Pinpoint the cell where the given text exists, returning its [X, Y] midpoint coordinate. 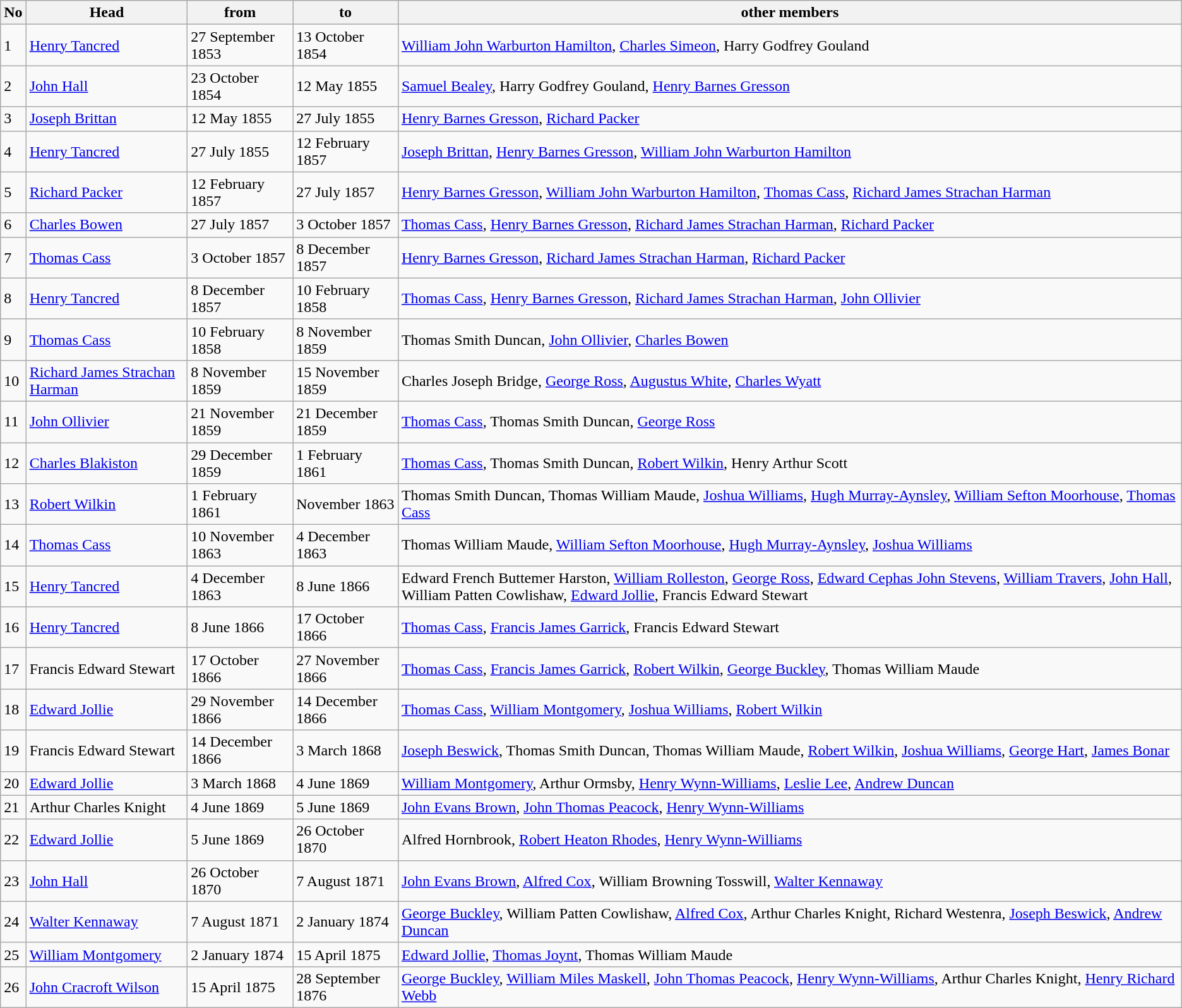
10 [13, 380]
3 [13, 119]
7 [13, 258]
24 [13, 922]
21 November 1859 [240, 422]
8 [13, 298]
13 [13, 504]
Henry Barnes Gresson, Richard Packer [789, 119]
Henry Barnes Gresson, Richard James Strachan Harman, Richard Packer [789, 258]
18 [13, 710]
14 [13, 546]
21 [13, 807]
Richard James Strachan Harman [107, 380]
26 [13, 987]
1 [13, 45]
Thomas Cass, Francis James Garrick, Robert Wilkin, George Buckley, Thomas William Maude [789, 668]
11 [13, 422]
15 November 1859 [346, 380]
19 [13, 750]
John Cracroft Wilson [107, 987]
10 November 1863 [240, 546]
Joseph Brittan, Henry Barnes Gresson, William John Warburton Hamilton [789, 152]
Thomas Smith Duncan, Thomas William Maude, Joshua Williams, Hugh Murray-Aynsley, William Sefton Moorhouse, Thomas Cass [789, 504]
28 September 1876 [346, 987]
17 [13, 668]
Joseph Beswick, Thomas Smith Duncan, Thomas William Maude, Robert Wilkin, Joshua Williams, George Hart, James Bonar [789, 750]
Joseph Brittan [107, 119]
Thomas Cass, Francis James Garrick, Francis Edward Stewart [789, 628]
15 [13, 586]
George Buckley, William Patten Cowlishaw, Alfred Cox, Arthur Charles Knight, Richard Westenra, Joseph Beswick, Andrew Duncan [789, 922]
27 September 1853 [240, 45]
Thomas Cass, Henry Barnes Gresson, Richard James Strachan Harman, John Ollivier [789, 298]
Charles Bowen [107, 225]
Samuel Bealey, Harry Godfrey Gouland, Henry Barnes Gresson [789, 86]
27 November 1866 [346, 668]
John Evans Brown, John Thomas Peacock, Henry Wynn-Williams [789, 807]
Charles Joseph Bridge, George Ross, Augustus White, Charles Wyatt [789, 380]
16 [13, 628]
William John Warburton Hamilton, Charles Simeon, Harry Godfrey Gouland [789, 45]
Robert Wilkin [107, 504]
2 [13, 86]
23 October 1854 [240, 86]
November 1863 [346, 504]
Edward Jollie, Thomas Joynt, Thomas William Maude [789, 954]
Thomas William Maude, William Sefton Moorhouse, Hugh Murray-Aynsley, Joshua Williams [789, 546]
Richard Packer [107, 192]
John Evans Brown, Alfred Cox, William Browning Tosswill, Walter Kennaway [789, 880]
4 [13, 152]
other members [789, 13]
23 [13, 880]
Thomas Smith Duncan, John Ollivier, Charles Bowen [789, 340]
George Buckley, William Miles Maskell, John Thomas Peacock, Henry Wynn-Williams, Arthur Charles Knight, Henry Richard Webb [789, 987]
John Ollivier [107, 422]
13 October 1854 [346, 45]
Thomas Cass, Thomas Smith Duncan, George Ross [789, 422]
9 [13, 340]
29 November 1866 [240, 710]
Thomas Cass, William Montgomery, Joshua Williams, Robert Wilkin [789, 710]
Alfred Hornbrook, Robert Heaton Rhodes, Henry Wynn-Williams [789, 840]
29 December 1859 [240, 462]
25 [13, 954]
Head [107, 13]
Charles Blakiston [107, 462]
William Montgomery, Arthur Ormsby, Henry Wynn-Williams, Leslie Lee, Andrew Duncan [789, 783]
from [240, 13]
6 [13, 225]
5 [13, 192]
No [13, 13]
William Montgomery [107, 954]
Arthur Charles Knight [107, 807]
20 [13, 783]
Thomas Cass, Henry Barnes Gresson, Richard James Strachan Harman, Richard Packer [789, 225]
21 December 1859 [346, 422]
Henry Barnes Gresson, William John Warburton Hamilton, Thomas Cass, Richard James Strachan Harman [789, 192]
to [346, 13]
Walter Kennaway [107, 922]
Thomas Cass, Thomas Smith Duncan, Robert Wilkin, Henry Arthur Scott [789, 462]
12 [13, 462]
22 [13, 840]
